From the cell containing the given text, extract its center point as [X, Y] coordinate. 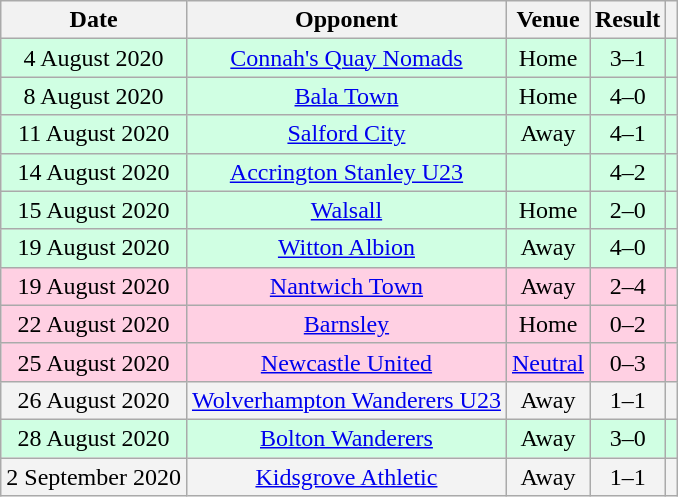
Connah's Quay Nomads [346, 58]
Date [94, 20]
Neutral [548, 362]
3–0 [628, 438]
11 August 2020 [94, 134]
26 August 2020 [94, 400]
3–1 [628, 58]
Venue [548, 20]
25 August 2020 [94, 362]
28 August 2020 [94, 438]
4–2 [628, 172]
Walsall [346, 210]
14 August 2020 [94, 172]
Opponent [346, 20]
8 August 2020 [94, 96]
2–4 [628, 286]
2–0 [628, 210]
Result [628, 20]
Salford City [346, 134]
Wolverhampton Wanderers U23 [346, 400]
Barnsley [346, 324]
22 August 2020 [94, 324]
Bolton Wanderers [346, 438]
4 August 2020 [94, 58]
2 September 2020 [94, 477]
Kidsgrove Athletic [346, 477]
Bala Town [346, 96]
4–1 [628, 134]
Nantwich Town [346, 286]
0–2 [628, 324]
Witton Albion [346, 248]
Accrington Stanley U23 [346, 172]
15 August 2020 [94, 210]
0–3 [628, 362]
Newcastle United [346, 362]
